From the cell containing the given text, extract its center point as (x, y) coordinate. 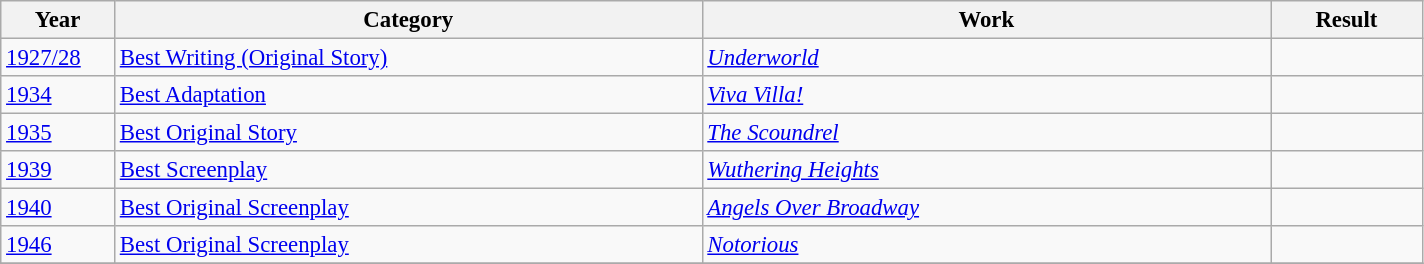
Year (58, 20)
The Scoundrel (986, 133)
1927/28 (58, 58)
Wuthering Heights (986, 170)
Angels Over Broadway (986, 208)
Notorious (986, 245)
Category (408, 20)
1934 (58, 95)
1939 (58, 170)
Work (986, 20)
Best Writing (Original Story) (408, 58)
Best Original Story (408, 133)
Viva Villa! (986, 95)
1935 (58, 133)
1940 (58, 208)
1946 (58, 245)
Underworld (986, 58)
Best Adaptation (408, 95)
Best Screenplay (408, 170)
Result (1347, 20)
